Output the [X, Y] coordinate of the center of the cell containing the given text.  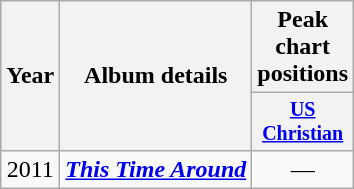
2011 [30, 169]
Year [30, 76]
Album details [156, 76]
— [303, 169]
This Time Around [156, 169]
USChristian [303, 122]
Peak chart positions [303, 47]
